Locate the cell with the specified text and output its (X, Y) center coordinate. 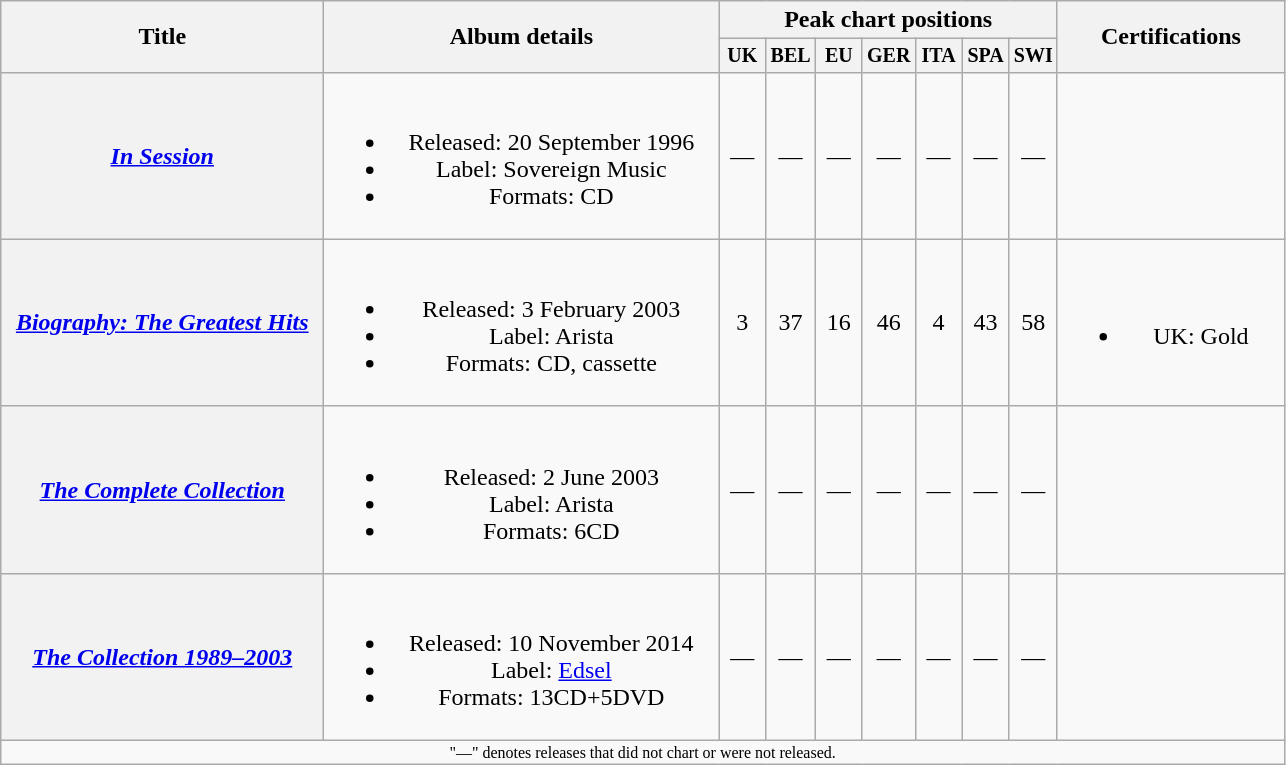
43 (986, 322)
46 (888, 322)
16 (838, 322)
SWI (1033, 56)
Released: 20 September 1996Label: Sovereign MusicFormats: CD (522, 156)
The Complete Collection (162, 490)
SPA (986, 56)
Released: 3 February 2003Label: AristaFormats: CD, cassette (522, 322)
58 (1033, 322)
The Collection 1989–2003 (162, 656)
In Session (162, 156)
UK (742, 56)
4 (938, 322)
Biography: The Greatest Hits (162, 322)
Released: 10 November 2014Label: EdselFormats: 13CD+5DVD (522, 656)
Certifications (1170, 37)
37 (790, 322)
Released: 2 June 2003Label: AristaFormats: 6CD (522, 490)
GER (888, 56)
Title (162, 37)
Peak chart positions (888, 20)
"—" denotes releases that did not chart or were not released. (643, 753)
3 (742, 322)
EU (838, 56)
BEL (790, 56)
UK: Gold (1170, 322)
Album details (522, 37)
ITA (938, 56)
